Pinpoint the cell where the given text exists, returning its [X, Y] midpoint coordinate. 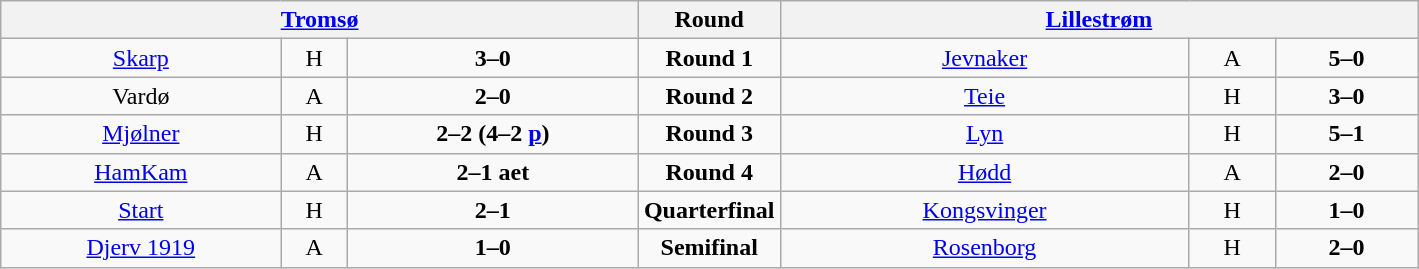
Round 1 [709, 58]
Lyn [984, 134]
Quarterfinal [709, 210]
Start [141, 210]
Lillestrøm [1099, 20]
5–1 [1346, 134]
2–2 (4–2 p) [492, 134]
Round 2 [709, 96]
Mjølner [141, 134]
Tromsø [320, 20]
Rosenborg [984, 248]
Round 4 [709, 172]
2–1 [492, 210]
2–1 aet [492, 172]
Round [709, 20]
Skarp [141, 58]
Semifinal [709, 248]
Hødd [984, 172]
Djerv 1919 [141, 248]
Jevnaker [984, 58]
Round 3 [709, 134]
Kongsvinger [984, 210]
5–0 [1346, 58]
Teie [984, 96]
Vardø [141, 96]
HamKam [141, 172]
